Detect which cell encompasses the target text, then output its [X, Y] center coordinate. 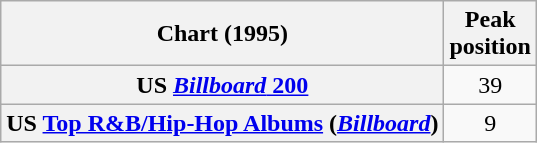
US Top R&B/Hip-Hop Albums (Billboard) [222, 123]
Chart (1995) [222, 34]
Peak position [490, 34]
US Billboard 200 [222, 85]
39 [490, 85]
9 [490, 123]
